Find where the given text appears and provide that cell's center as (x, y) coordinate. 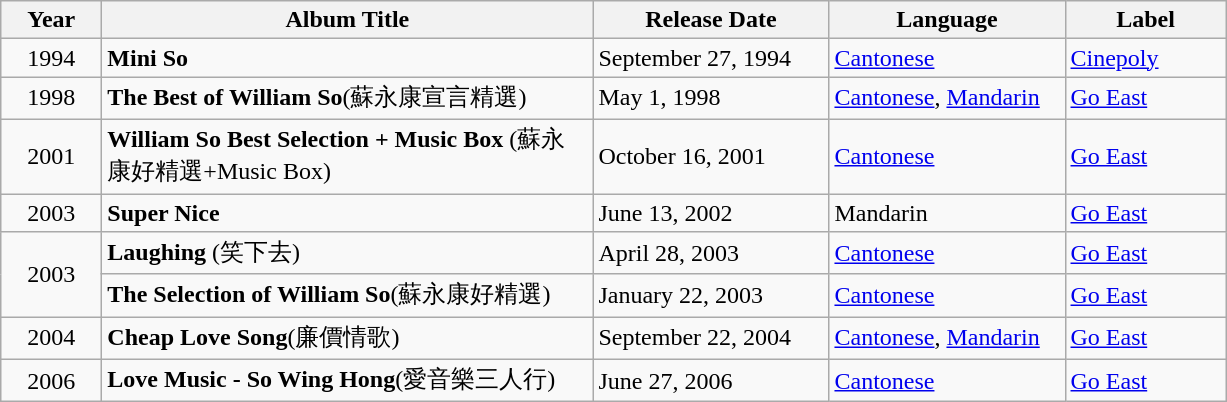
William So Best Selection + Music Box (蘇永康好精選+Music Box) (348, 156)
2004 (52, 338)
May 1, 1998 (711, 98)
Laughing (笑下去) (348, 254)
Super Nice (348, 213)
Mandarin (947, 213)
2001 (52, 156)
2006 (52, 380)
September 27, 1994 (711, 58)
1998 (52, 98)
Release Date (711, 20)
Cheap Love Song(廉價情歌) (348, 338)
1994 (52, 58)
January 22, 2003 (711, 296)
September 22, 2004 (711, 338)
Language (947, 20)
October 16, 2001 (711, 156)
June 27, 2006 (711, 380)
The Selection of William So(蘇永康好精選) (348, 296)
The Best of William So(蘇永康宣言精選) (348, 98)
Love Music - So Wing Hong(愛音樂三人行) (348, 380)
Mini So (348, 58)
Year (52, 20)
Label (1146, 20)
April 28, 2003 (711, 254)
Cinepoly (1146, 58)
Album Title (348, 20)
June 13, 2002 (711, 213)
